From the cell containing the given text, extract its center point as (x, y) coordinate. 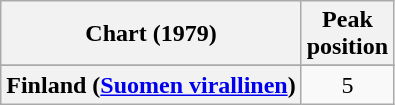
Peakposition (347, 34)
5 (347, 85)
Finland (Suomen virallinen) (151, 85)
Chart (1979) (151, 34)
